For the text-containing cell, return its midpoint in (X, Y) coordinate format. 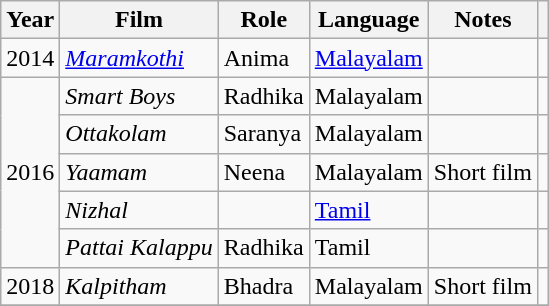
Ottakolam (139, 134)
Pattai Kalappu (139, 248)
2016 (30, 172)
Smart Boys (139, 96)
2014 (30, 58)
Neena (264, 172)
Kalpitham (139, 286)
Year (30, 20)
Film (139, 20)
Nizhal (139, 210)
Yaamam (139, 172)
Maramkothi (139, 58)
Notes (482, 20)
Saranya (264, 134)
Role (264, 20)
2018 (30, 286)
Anima (264, 58)
Bhadra (264, 286)
Language (368, 20)
